From the cell containing the given text, extract its center point as [X, Y] coordinate. 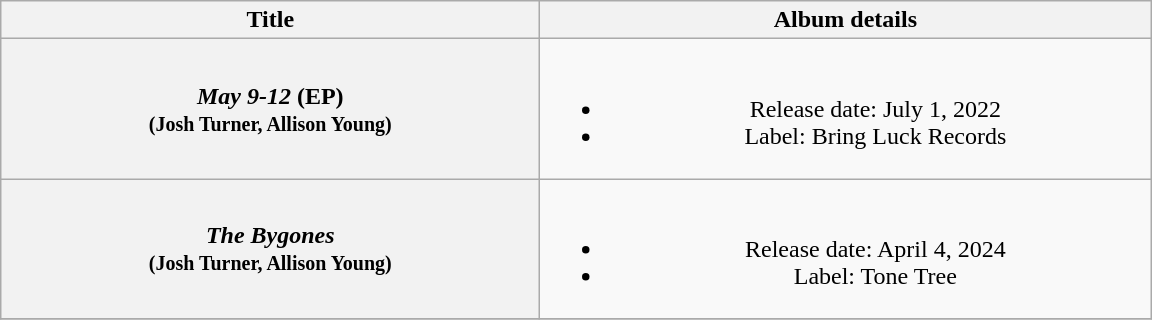
Album details [846, 20]
Release date: April 4, 2024 Label: Tone Tree [846, 249]
May 9-12 (EP) (Josh Turner, Allison Young) [270, 109]
Release date: July 1, 2022 Label: Bring Luck Records [846, 109]
Title [270, 20]
The Bygones(Josh Turner, Allison Young) [270, 249]
